Output the [X, Y] coordinate of the center of the cell containing the given text.  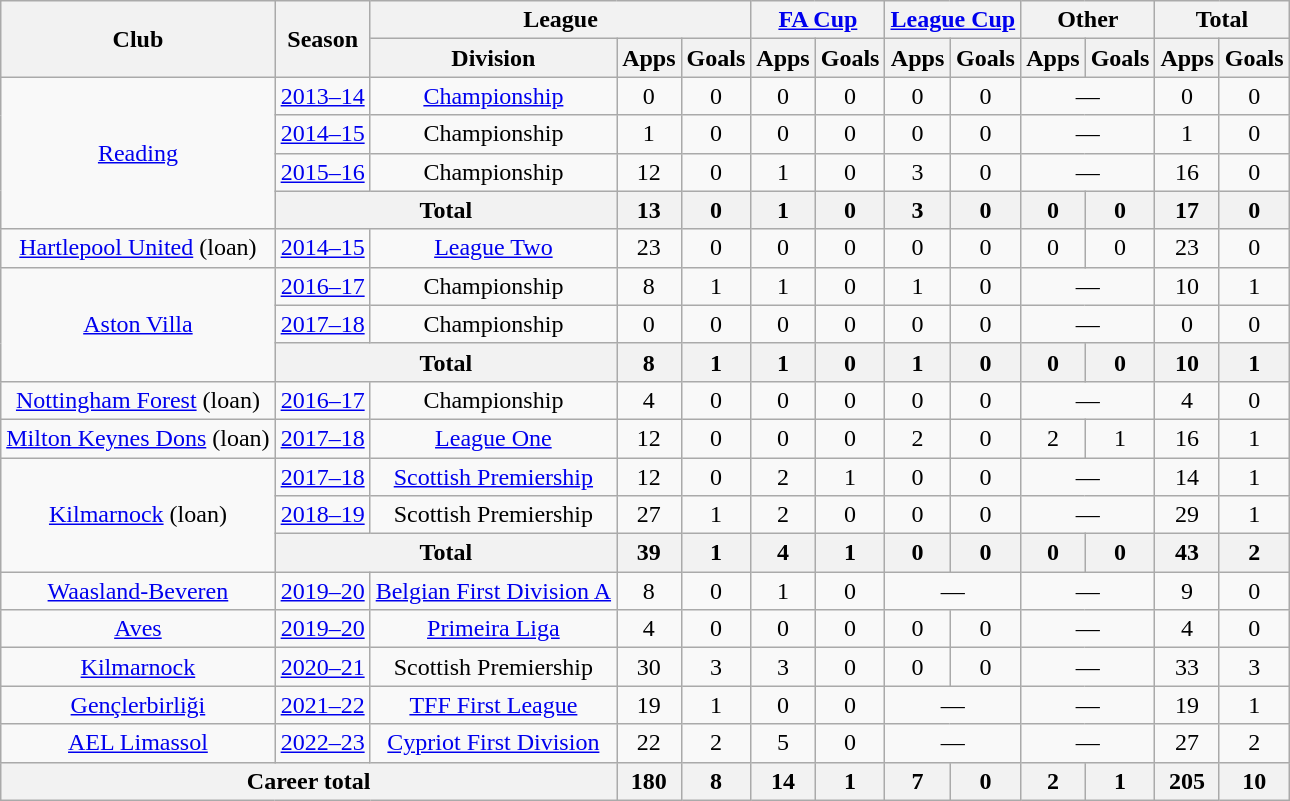
30 [649, 667]
2013–14 [322, 96]
39 [649, 553]
Other [1088, 20]
Reading [138, 153]
Primeira Liga [493, 629]
Career total [309, 781]
2021–22 [322, 705]
29 [1187, 515]
7 [918, 781]
Hartlepool United (loan) [138, 248]
League One [493, 438]
Division [493, 58]
2022–23 [322, 743]
League Two [493, 248]
AEL Limassol [138, 743]
Belgian First Division A [493, 591]
2020–21 [322, 667]
Waasland-Beveren [138, 591]
TFF First League [493, 705]
Kilmarnock [138, 667]
22 [649, 743]
2015–16 [322, 172]
Cypriot First Division [493, 743]
2018–19 [322, 515]
180 [649, 781]
Milton Keynes Dons (loan) [138, 438]
FA Cup [818, 20]
Club [138, 39]
43 [1187, 553]
Kilmarnock (loan) [138, 515]
13 [649, 210]
Season [322, 39]
Gençlerbirliği [138, 705]
5 [783, 743]
League Cup [953, 20]
9 [1187, 591]
League [560, 20]
17 [1187, 210]
Aston Villa [138, 324]
205 [1187, 781]
33 [1187, 667]
Nottingham Forest (loan) [138, 400]
Aves [138, 629]
